Return the [X, Y] coordinate for the center point of the cell that contains the specified text.  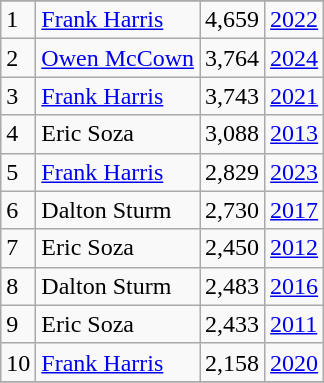
Owen McCown [118, 58]
2012 [294, 248]
3,743 [232, 96]
10 [18, 362]
2,450 [232, 248]
3,088 [232, 134]
7 [18, 248]
2011 [294, 324]
2024 [294, 58]
8 [18, 286]
2,730 [232, 210]
2023 [294, 172]
2 [18, 58]
5 [18, 172]
3,764 [232, 58]
9 [18, 324]
3 [18, 96]
2,829 [232, 172]
1 [18, 20]
4,659 [232, 20]
2021 [294, 96]
2,433 [232, 324]
2016 [294, 286]
6 [18, 210]
2022 [294, 20]
4 [18, 134]
2013 [294, 134]
2,158 [232, 362]
2017 [294, 210]
2,483 [232, 286]
2020 [294, 362]
